Output the (X, Y) coordinate of the center of the cell containing the given text.  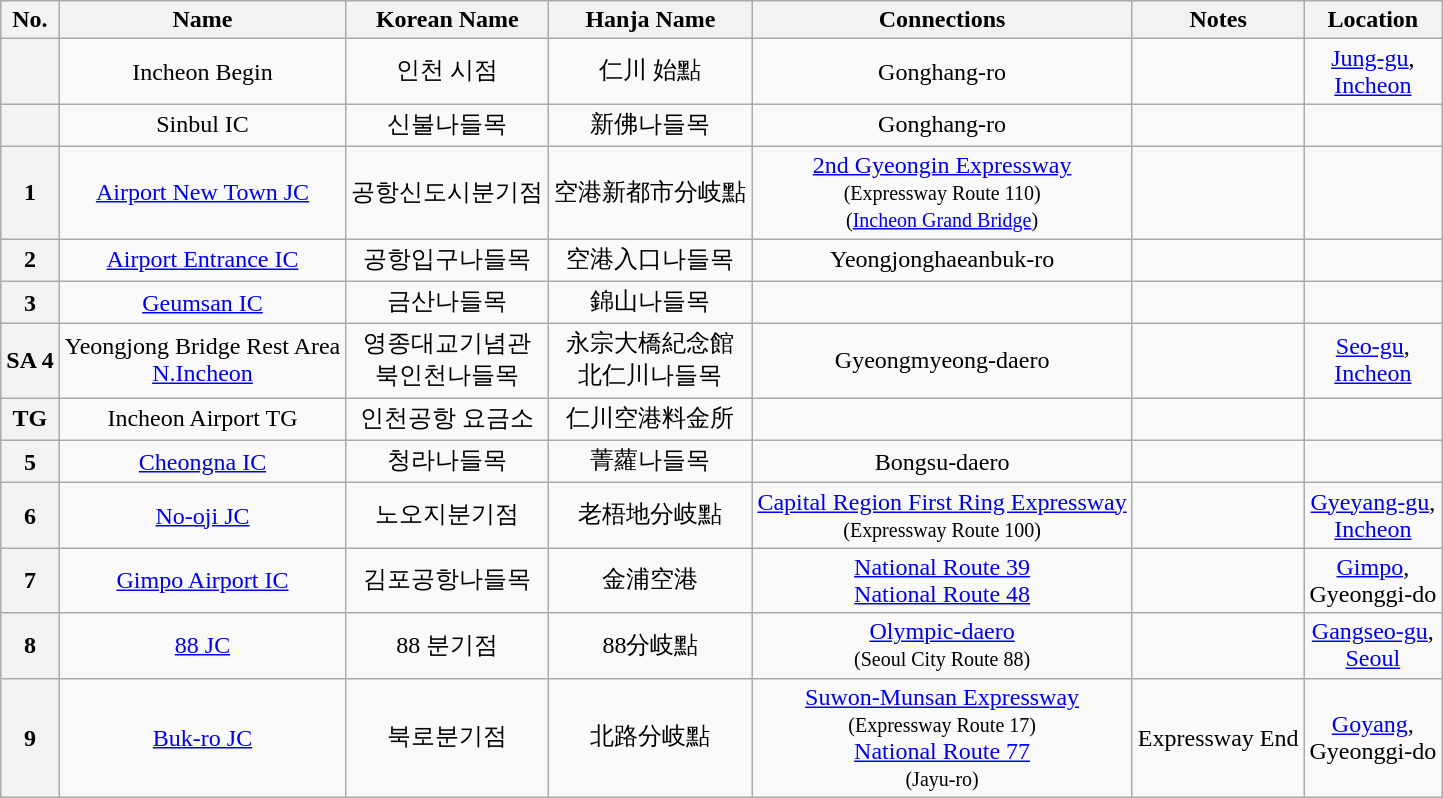
Capital Region First Ring Expressway(Expressway Route 100) (942, 516)
8 (30, 646)
SA 4 (30, 361)
Yeongjonghaeanbuk-ro (942, 260)
Cheongna IC (202, 462)
National Route 39National Route 48 (942, 580)
Gimpo Airport IC (202, 580)
88 분기점 (448, 646)
Gimpo,Gyeonggi-do (1373, 580)
Seo-gu,Incheon (1373, 361)
공항입구나들목 (448, 260)
新佛나들목 (650, 126)
金浦空港 (650, 580)
공항신도시분기점 (448, 192)
Bongsu-daero (942, 462)
空港新都市分岐點 (650, 192)
No-oji JC (202, 516)
북로분기점 (448, 738)
88分岐點 (650, 646)
Location (1373, 20)
금산나들목 (448, 302)
Suwon-Munsan Expressway(Expressway Route 17)National Route 77(Jayu-ro) (942, 738)
Gangseo-gu, Seoul (1373, 646)
No. (30, 20)
노오지분기점 (448, 516)
2nd Gyeongin Expressway(Expressway Route 110)(Incheon Grand Bridge) (942, 192)
영종대교기념관북인천나들목 (448, 361)
Geumsan IC (202, 302)
TG (30, 420)
空港入口나들목 (650, 260)
Sinbul IC (202, 126)
老梧地分岐點 (650, 516)
Yeongjong Bridge Rest Area N.Incheon (202, 361)
인천공항 요금소 (448, 420)
Expressway End (1218, 738)
인천 시점 (448, 72)
Gyeyang-gu,Incheon (1373, 516)
仁川 始點 (650, 72)
Notes (1218, 20)
Gyeongmyeong-daero (942, 361)
Goyang,Gyeonggi-do (1373, 738)
2 (30, 260)
9 (30, 738)
Jung-gu,Incheon (1373, 72)
Buk-ro JC (202, 738)
Airport New Town JC (202, 192)
錦山나들목 (650, 302)
永宗大橋紀念館北仁川나들목 (650, 361)
仁川空港料金所 (650, 420)
Korean Name (448, 20)
Airport Entrance IC (202, 260)
88 JC (202, 646)
Hanja Name (650, 20)
7 (30, 580)
3 (30, 302)
1 (30, 192)
Olympic-daero(Seoul City Route 88) (942, 646)
Incheon Airport TG (202, 420)
北路分岐點 (650, 738)
菁蘿나들목 (650, 462)
Connections (942, 20)
신불나들목 (448, 126)
Incheon Begin (202, 72)
청라나들목 (448, 462)
6 (30, 516)
Name (202, 20)
5 (30, 462)
김포공항나들목 (448, 580)
